Return the [X, Y] coordinate for the center point of the cell that contains the specified text.  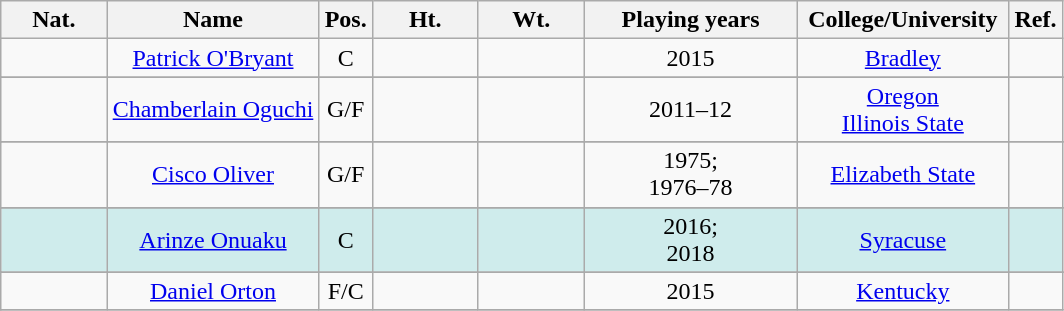
Ref. [1036, 20]
1975;1976–78 [690, 174]
Pos. [346, 20]
Daniel Orton [213, 291]
2016;2018 [690, 240]
Arinze Onuaku [213, 240]
OregonIllinois State [903, 110]
2011–12 [690, 110]
Wt. [531, 20]
Chamberlain Oguchi [213, 110]
College/University [903, 20]
Name [213, 20]
Syracuse [903, 240]
Ht. [425, 20]
Elizabeth State [903, 174]
Patrick O'Bryant [213, 58]
Playing years [690, 20]
Kentucky [903, 291]
F/C [346, 291]
Nat. [54, 20]
Bradley [903, 58]
Cisco Oliver [213, 174]
